Find where the given text appears and provide that cell's center as (x, y) coordinate. 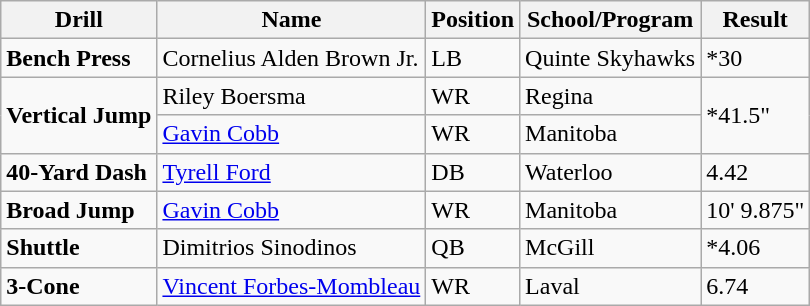
Vertical Jump (79, 115)
Laval (610, 286)
Shuttle (79, 248)
6.74 (756, 286)
School/Program (610, 20)
McGill (610, 248)
4.42 (756, 172)
Cornelius Alden Brown Jr. (292, 58)
DB (473, 172)
40-Yard Dash (79, 172)
Riley Boersma (292, 96)
Position (473, 20)
Regina (610, 96)
*30 (756, 58)
Drill (79, 20)
LB (473, 58)
Quinte Skyhawks (610, 58)
Broad Jump (79, 210)
Waterloo (610, 172)
Name (292, 20)
*41.5" (756, 115)
Dimitrios Sinodinos (292, 248)
*4.06 (756, 248)
Result (756, 20)
Bench Press (79, 58)
3-Cone (79, 286)
10' 9.875" (756, 210)
QB (473, 248)
Tyrell Ford (292, 172)
Vincent Forbes-Mombleau (292, 286)
